Provide the [X, Y] coordinate of the cell's center where the given text is located.  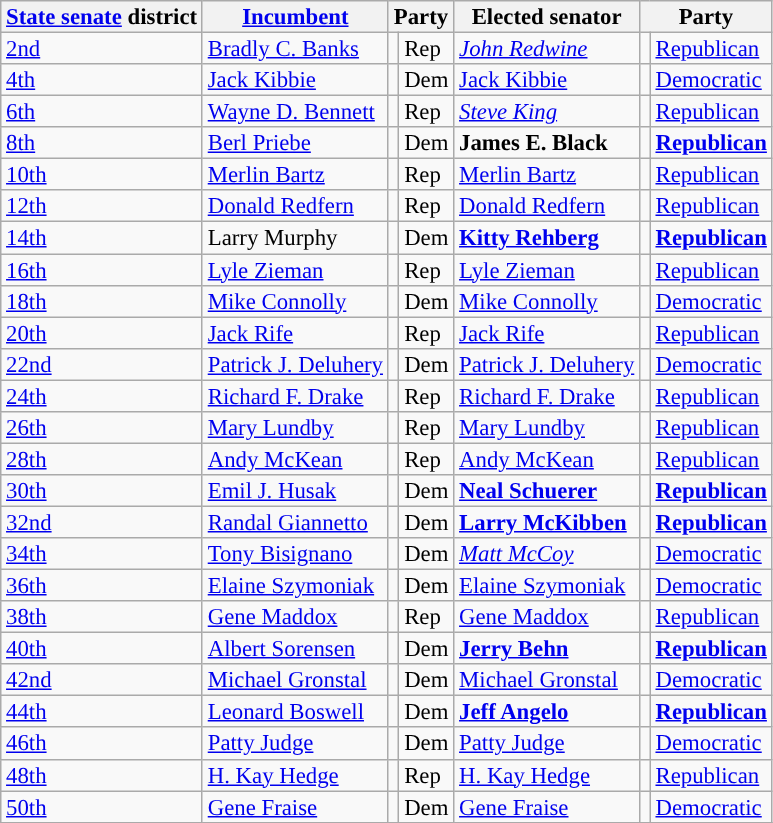
20th [102, 333]
Jeff Angelo [547, 712]
30th [102, 491]
Randal Giannetto [295, 522]
50th [102, 807]
Wayne D. Bennett [295, 112]
Steve King [547, 112]
38th [102, 617]
36th [102, 586]
Leonard Boswell [295, 712]
26th [102, 428]
Emil J. Husak [295, 491]
48th [102, 775]
James E. Black [547, 143]
28th [102, 459]
10th [102, 175]
24th [102, 396]
Neal Schuerer [547, 491]
46th [102, 744]
40th [102, 649]
Larry Murphy [295, 238]
Larry McKibben [547, 522]
Incumbent [295, 17]
Matt McCoy [547, 554]
22nd [102, 364]
Tony Bisignano [295, 554]
42nd [102, 680]
Elected senator [547, 17]
32nd [102, 522]
8th [102, 143]
16th [102, 270]
Albert Sorensen [295, 649]
Jerry Behn [547, 649]
Kitty Rehberg [547, 238]
6th [102, 112]
34th [102, 554]
18th [102, 301]
14th [102, 238]
44th [102, 712]
Berl Priebe [295, 143]
4th [102, 80]
2nd [102, 49]
12th [102, 206]
State senate district [102, 17]
John Redwine [547, 49]
Bradly C. Banks [295, 49]
